Extract the [X, Y] coordinate from the center of the cell holding the provided text.  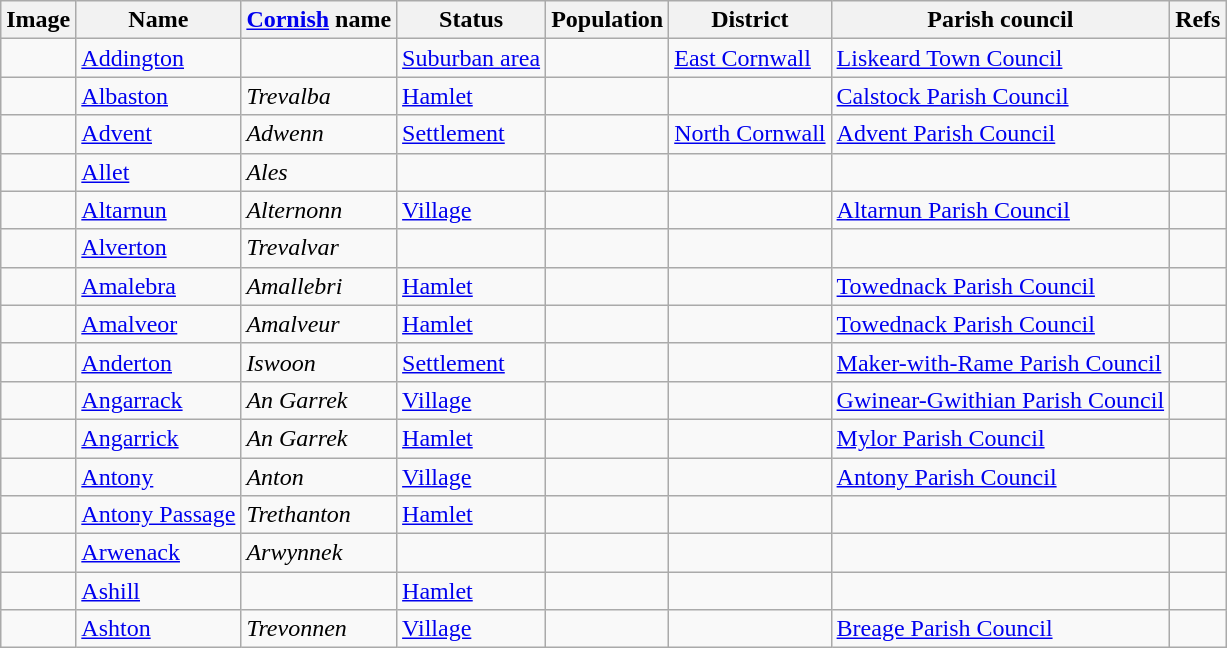
Antony [158, 477]
Mylor Parish Council [1000, 438]
Trethanton [319, 515]
Status [472, 20]
Trevonnen [319, 629]
Suburban area [472, 58]
Gwinear-Gwithian Parish Council [1000, 400]
Amalebra [158, 286]
Refs [1198, 20]
Antony Parish Council [1000, 477]
Liskeard Town Council [1000, 58]
Iswoon [319, 362]
Advent Parish Council [1000, 134]
Trevalba [319, 96]
Altarnun Parish Council [1000, 210]
Angarrick [158, 438]
Ashill [158, 591]
Trevalvar [319, 248]
Maker-with-Rame Parish Council [1000, 362]
Allet [158, 172]
Arwynnek [319, 553]
Adwenn [319, 134]
Name [158, 20]
Arwenack [158, 553]
Amalveor [158, 324]
Amallebri [319, 286]
Ashton [158, 629]
North Cornwall [750, 134]
Addington [158, 58]
Advent [158, 134]
Alternonn [319, 210]
Amalveur [319, 324]
Anderton [158, 362]
Parish council [1000, 20]
Antony Passage [158, 515]
Alverton [158, 248]
Altarnun [158, 210]
District [750, 20]
Population [608, 20]
Calstock Parish Council [1000, 96]
Albaston [158, 96]
Breage Parish Council [1000, 629]
East Cornwall [750, 58]
Anton [319, 477]
Ales [319, 172]
Cornish name [319, 20]
Image [38, 20]
Angarrack [158, 400]
